Provide the (x, y) coordinate of the cell's center where the given text is located.  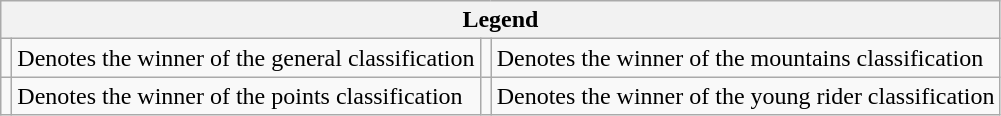
Denotes the winner of the mountains classification (746, 58)
Denotes the winner of the young rider classification (746, 96)
Denotes the winner of the general classification (246, 58)
Denotes the winner of the points classification (246, 96)
Legend (500, 20)
